Find where the given text appears and provide that cell's center as (X, Y) coordinate. 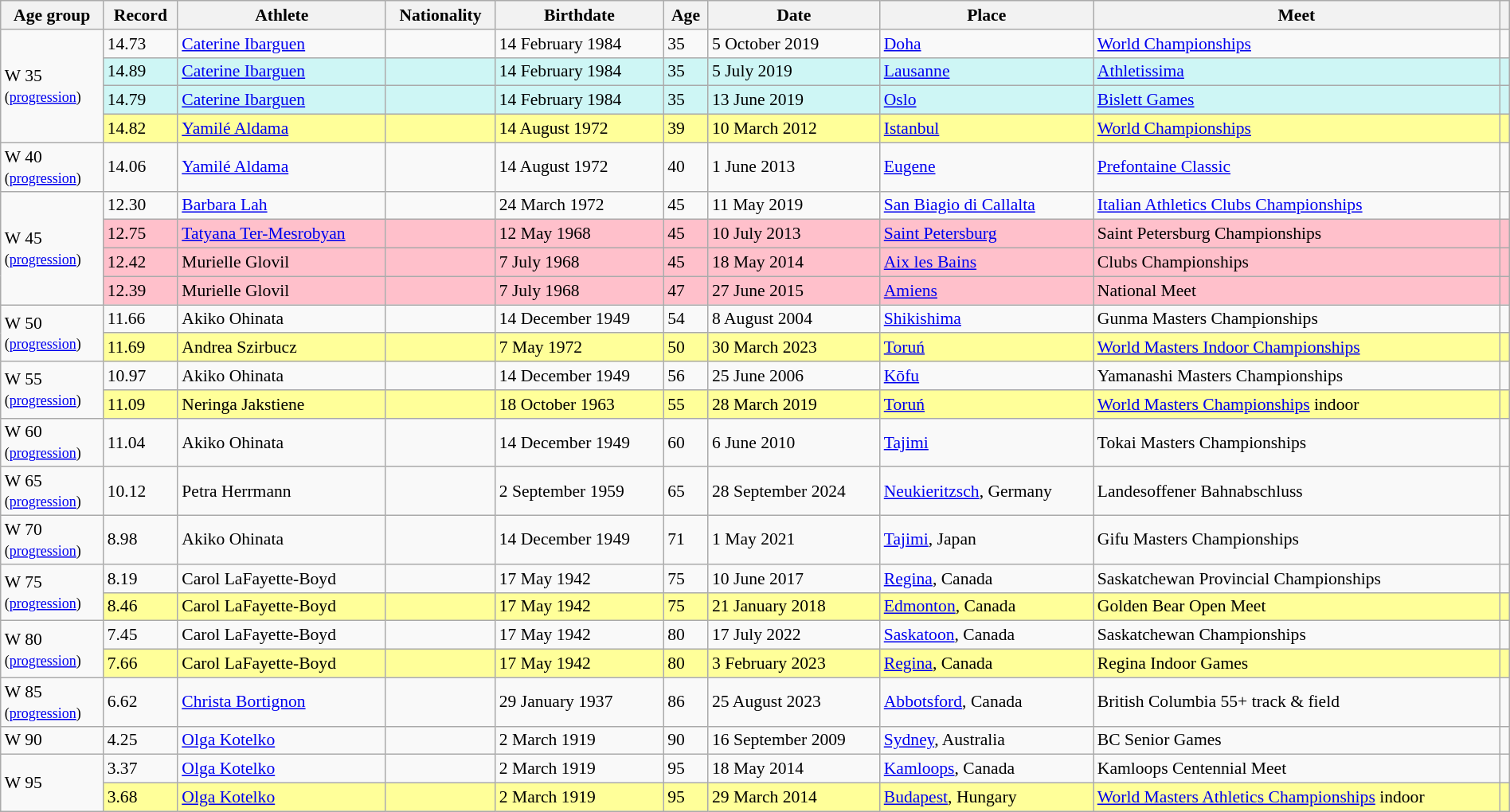
Saint Petersburg Championships (1297, 234)
W 55 (progression) (53, 390)
Saskatchewan Championships (1297, 635)
Amiens (987, 291)
55 (686, 404)
3 February 2023 (794, 664)
90 (686, 740)
W 40 (progression) (53, 167)
40 (686, 167)
24 March 1972 (580, 205)
Edmonton, Canada (987, 607)
11.09 (141, 404)
W 85 (progression) (53, 702)
Age (686, 15)
Tajimi (987, 443)
28 March 2019 (794, 404)
Tajimi, Japan (987, 540)
British Columbia 55+ track & field (1297, 702)
11 May 2019 (794, 205)
13 June 2019 (794, 100)
14.79 (141, 100)
10 March 2012 (794, 129)
17 July 2022 (794, 635)
10.97 (141, 376)
Istanbul (987, 129)
2 September 1959 (580, 492)
W 60 (progression) (53, 443)
14.73 (141, 44)
10 July 2013 (794, 234)
8.98 (141, 540)
Abbotsford, Canada (987, 702)
14.06 (141, 167)
10.12 (141, 492)
Neringa Jakstiene (282, 404)
Kamloops Centennial Meet (1297, 769)
12.75 (141, 234)
Doha (987, 44)
World Masters Championships indoor (1297, 404)
Landesoffener Bahnabschluss (1297, 492)
Athlete (282, 15)
Kamloops, Canada (987, 769)
11.66 (141, 319)
65 (686, 492)
Saint Petersburg (987, 234)
Gunma Masters Championships (1297, 319)
Date (794, 15)
Prefontaine Classic (1297, 167)
Gifu Masters Championships (1297, 540)
Budapest, Hungary (987, 798)
8.19 (141, 579)
11.69 (141, 348)
5 July 2019 (794, 72)
16 September 2009 (794, 740)
W 90 (53, 740)
Andrea Szirbucz (282, 348)
8 August 2004 (794, 319)
Meet (1297, 15)
50 (686, 348)
1 May 2021 (794, 540)
Christa Bortignon (282, 702)
3.37 (141, 769)
National Meet (1297, 291)
3.68 (141, 798)
Petra Herrmann (282, 492)
12.42 (141, 263)
Lausanne (987, 72)
Bislett Games (1297, 100)
12 May 1968 (580, 234)
21 January 2018 (794, 607)
Aix les Bains (987, 263)
W 35 (progression) (53, 86)
San Biagio di Callalta (987, 205)
4.25 (141, 740)
8.46 (141, 607)
Neukieritzsch, Germany (987, 492)
7 May 1972 (580, 348)
Saskatoon, Canada (987, 635)
Tatyana Ter-Mesrobyan (282, 234)
54 (686, 319)
30 March 2023 (794, 348)
W 95 (53, 783)
27 June 2015 (794, 291)
25 June 2006 (794, 376)
Barbara Lah (282, 205)
Regina Indoor Games (1297, 664)
86 (686, 702)
Birthdate (580, 15)
7.66 (141, 664)
World Masters Indoor Championships (1297, 348)
60 (686, 443)
18 October 1963 (580, 404)
W 70 (progression) (53, 540)
Athletissima (1297, 72)
14.89 (141, 72)
29 January 1937 (580, 702)
Kōfu (987, 376)
Place (987, 15)
Sydney, Australia (987, 740)
W 50 (progression) (53, 333)
5 October 2019 (794, 44)
7.45 (141, 635)
Tokai Masters Championships (1297, 443)
Age group (53, 15)
Saskatchewan Provincial Championships (1297, 579)
Nationality (440, 15)
Eugene (987, 167)
Record (141, 15)
Yamanashi Masters Championships (1297, 376)
25 August 2023 (794, 702)
6 June 2010 (794, 443)
14.82 (141, 129)
71 (686, 540)
World Masters Athletics Championships indoor (1297, 798)
W 80 (progression) (53, 650)
12.30 (141, 205)
1 June 2013 (794, 167)
Shikishima (987, 319)
39 (686, 129)
BC Senior Games (1297, 740)
29 March 2014 (794, 798)
28 September 2024 (794, 492)
Clubs Championships (1297, 263)
47 (686, 291)
Oslo (987, 100)
W 75 (progression) (53, 592)
6.62 (141, 702)
10 June 2017 (794, 579)
56 (686, 376)
11.04 (141, 443)
W 65 (progression) (53, 492)
W 45 (progression) (53, 248)
12.39 (141, 291)
Italian Athletics Clubs Championships (1297, 205)
Golden Bear Open Meet (1297, 607)
